For the text-containing cell, return its midpoint in [X, Y] coordinate format. 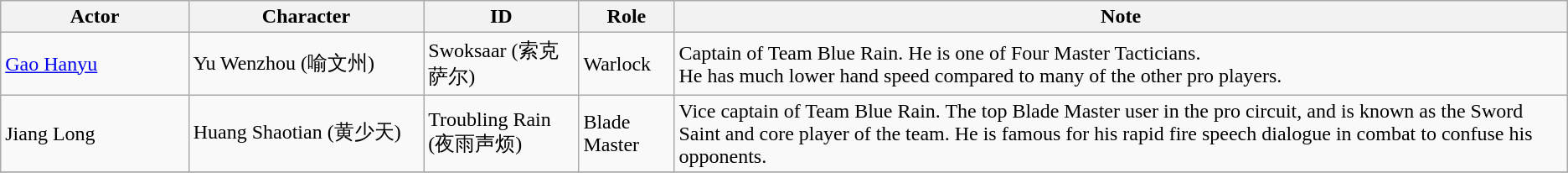
Troubling Rain (夜雨声烦) [501, 134]
Jiang Long [95, 134]
Yu Wenzhou (喻文州) [307, 64]
Note [1121, 17]
Gao Hanyu [95, 64]
Role [627, 17]
ID [501, 17]
Warlock [627, 64]
Actor [95, 17]
Huang Shaotian (黄少天) [307, 134]
Swoksaar (索克萨尔) [501, 64]
Captain of Team Blue Rain. He is one of Four Master Tacticians. He has much lower hand speed compared to many of the other pro players. [1121, 64]
Character [307, 17]
Blade Master [627, 134]
